Extract the [x, y] coordinate from the center of the cell holding the provided text.  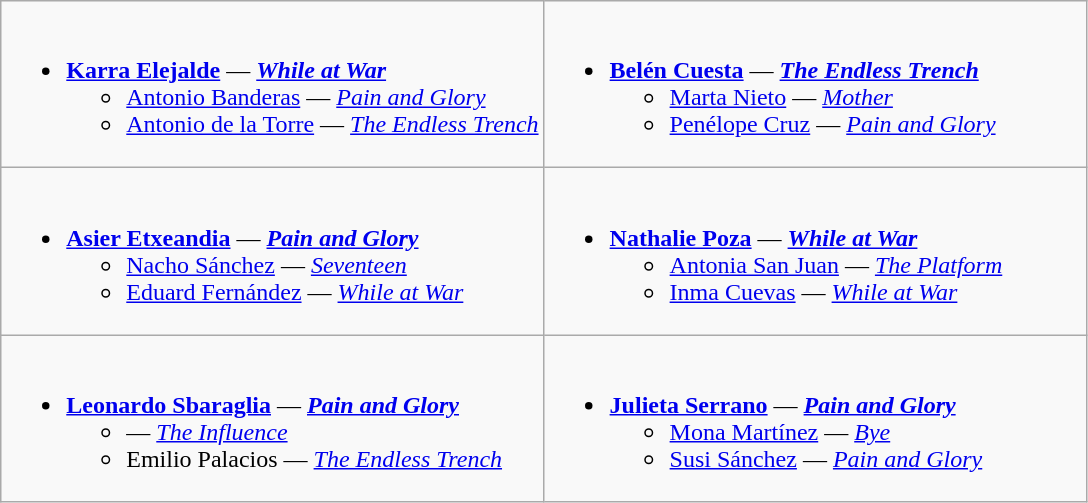
Karra Elejalde — While at WarAntonio Banderas — Pain and GloryAntonio de la Torre — The Endless Trench [272, 84]
Leonardo Sbaraglia — Pain and Glory — The InfluenceEmilio Palacios — The Endless Trench [272, 418]
Belén Cuesta — The Endless TrenchMarta Nieto — MotherPenélope Cruz — Pain and Glory [816, 84]
Asier Etxeandia — Pain and GloryNacho Sánchez — SeventeenEduard Fernández — While at War [272, 252]
Julieta Serrano — Pain and GloryMona Martínez — ByeSusi Sánchez — Pain and Glory [816, 418]
Nathalie Poza — While at WarAntonia San Juan — The PlatformInma Cuevas — While at War [816, 252]
